Locate the cell with the specified text and output its (x, y) center coordinate. 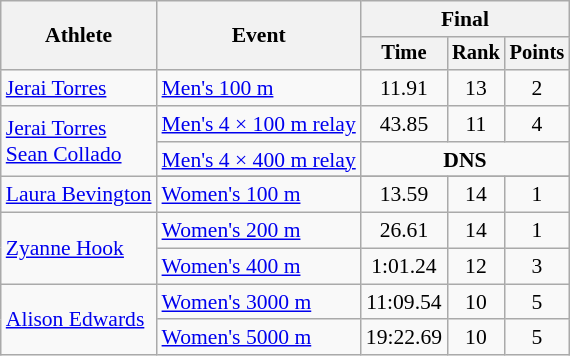
Athlete (79, 36)
Rank (476, 54)
11:09.54 (404, 302)
Women's 400 m (259, 267)
Men's 4 × 400 m relay (259, 160)
11 (476, 124)
Men's 100 m (259, 88)
Jerai Torres (79, 88)
12 (476, 267)
Women's 200 m (259, 231)
Jerai TorresSean Collado (79, 142)
Women's 100 m (259, 195)
DNS (465, 160)
Women's 5000 m (259, 338)
Men's 4 × 100 m relay (259, 124)
Laura Bevington (79, 195)
26.61 (404, 231)
Event (259, 36)
13 (476, 88)
3 (537, 267)
11.91 (404, 88)
Zyanne Hook (79, 248)
Time (404, 54)
19:22.69 (404, 338)
Alison Edwards (79, 320)
4 (537, 124)
Points (537, 54)
Final (465, 19)
1:01.24 (404, 267)
Women's 3000 m (259, 302)
2 (537, 88)
13.59 (404, 195)
43.85 (404, 124)
